Locate the cell with the specified text and output its (X, Y) center coordinate. 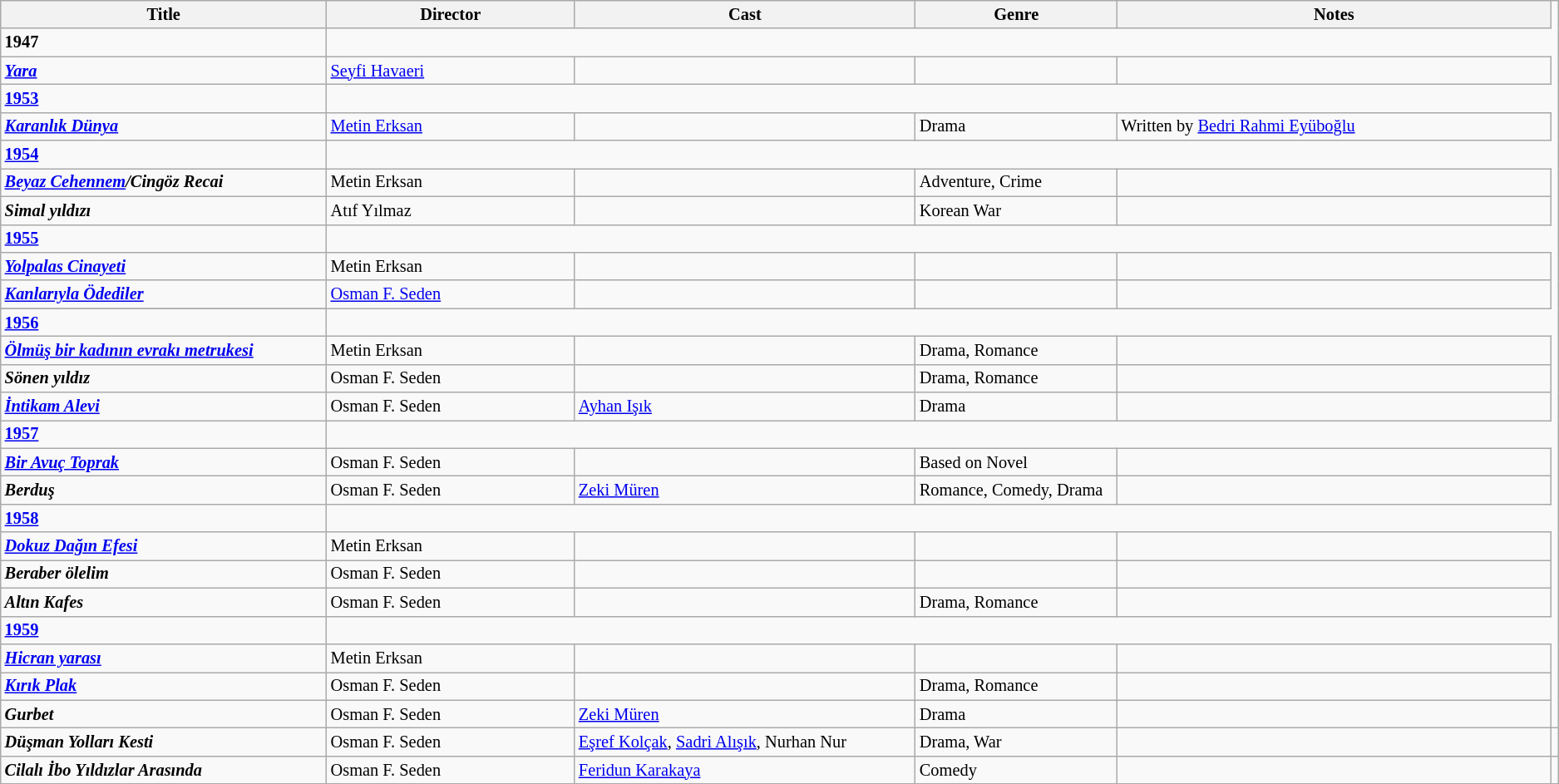
Düşman Yolları Kesti (164, 742)
Drama, War (1016, 742)
Beraber ölelim (164, 574)
Gurbet (164, 714)
1947 (164, 42)
Simal yıldızı (164, 210)
Romance, Comedy, Drama (1016, 490)
Eşref Kolçak, Sadri Alışık, Nurhan Nur (745, 742)
Adventure, Crime (1016, 182)
Ayhan Işık (745, 407)
Altın Kafes (164, 602)
Dokuz Dağın Efesi (164, 546)
Kırık Plak (164, 686)
Beyaz Cehennem/Cingöz Recai (164, 182)
Director (451, 14)
Written by Bedri Rahmi Eyüboğlu (1335, 126)
1955 (164, 239)
Based on Novel (1016, 462)
Sönen yıldız (164, 378)
İntikam Alevi (164, 407)
Cilalı İbo Yıldızlar Arasında (164, 770)
Seyfi Havaeri (451, 71)
1953 (164, 98)
Atıf Yılmaz (451, 210)
Hicran yarası (164, 658)
Karanlık Dünya (164, 126)
Bir Avuç Toprak (164, 462)
Korean War (1016, 210)
Genre (1016, 14)
1957 (164, 434)
Yara (164, 71)
Ölmüş bir kadının evrakı metrukesi (164, 350)
Feridun Karakaya (745, 770)
Notes (1335, 14)
Berduş (164, 490)
1954 (164, 155)
1958 (164, 518)
Comedy (1016, 770)
Title (164, 14)
1959 (164, 630)
1956 (164, 323)
Cast (745, 14)
Kanlarıyla Ödediler (164, 294)
Yolpalas Cinayeti (164, 266)
